Find where the given text appears and provide that cell's center as [X, Y] coordinate. 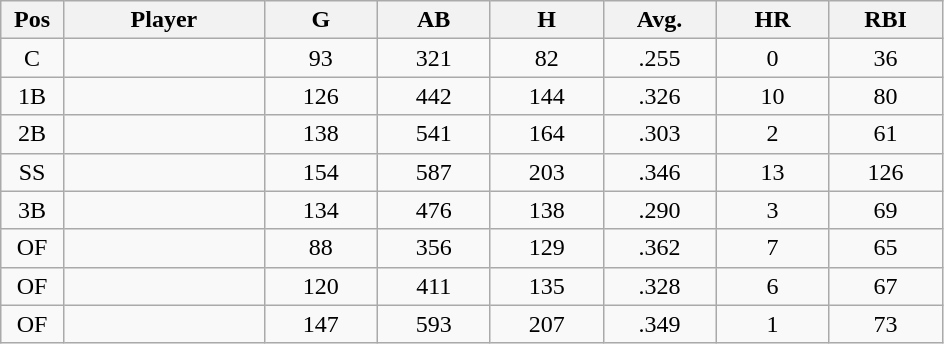
.290 [660, 210]
411 [434, 286]
207 [546, 324]
.362 [660, 248]
.328 [660, 286]
AB [434, 20]
88 [320, 248]
0 [772, 58]
593 [434, 324]
356 [434, 248]
476 [434, 210]
G [320, 20]
147 [320, 324]
6 [772, 286]
SS [32, 172]
Avg. [660, 20]
Player [164, 20]
.255 [660, 58]
120 [320, 286]
203 [546, 172]
587 [434, 172]
65 [886, 248]
10 [772, 96]
H [546, 20]
3 [772, 210]
135 [546, 286]
80 [886, 96]
1B [32, 96]
1 [772, 324]
2 [772, 134]
73 [886, 324]
541 [434, 134]
82 [546, 58]
13 [772, 172]
144 [546, 96]
36 [886, 58]
442 [434, 96]
134 [320, 210]
.349 [660, 324]
RBI [886, 20]
Pos [32, 20]
67 [886, 286]
3B [32, 210]
164 [546, 134]
C [32, 58]
93 [320, 58]
2B [32, 134]
HR [772, 20]
69 [886, 210]
.326 [660, 96]
129 [546, 248]
321 [434, 58]
.303 [660, 134]
154 [320, 172]
.346 [660, 172]
7 [772, 248]
61 [886, 134]
